Return the [X, Y] coordinate for the center point of the cell that contains the specified text.  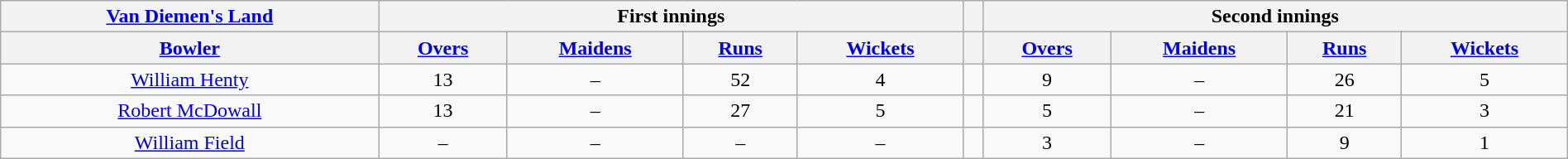
Robert McDowall [190, 111]
William Field [190, 142]
4 [880, 79]
First innings [672, 17]
27 [740, 111]
Van Diemen's Land [190, 17]
21 [1344, 111]
Second innings [1275, 17]
Bowler [190, 48]
1 [1484, 142]
William Henty [190, 79]
52 [740, 79]
26 [1344, 79]
